From the cell containing the given text, extract its center point as [x, y] coordinate. 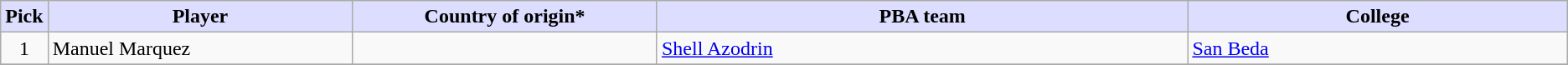
Manuel Marquez [200, 48]
1 [24, 48]
Pick [24, 17]
PBA team [921, 17]
Country of origin* [505, 17]
College [1377, 17]
Player [200, 17]
Shell Azodrin [921, 48]
San Beda [1377, 48]
